Extract the (X, Y) coordinate from the center of the cell holding the provided text.  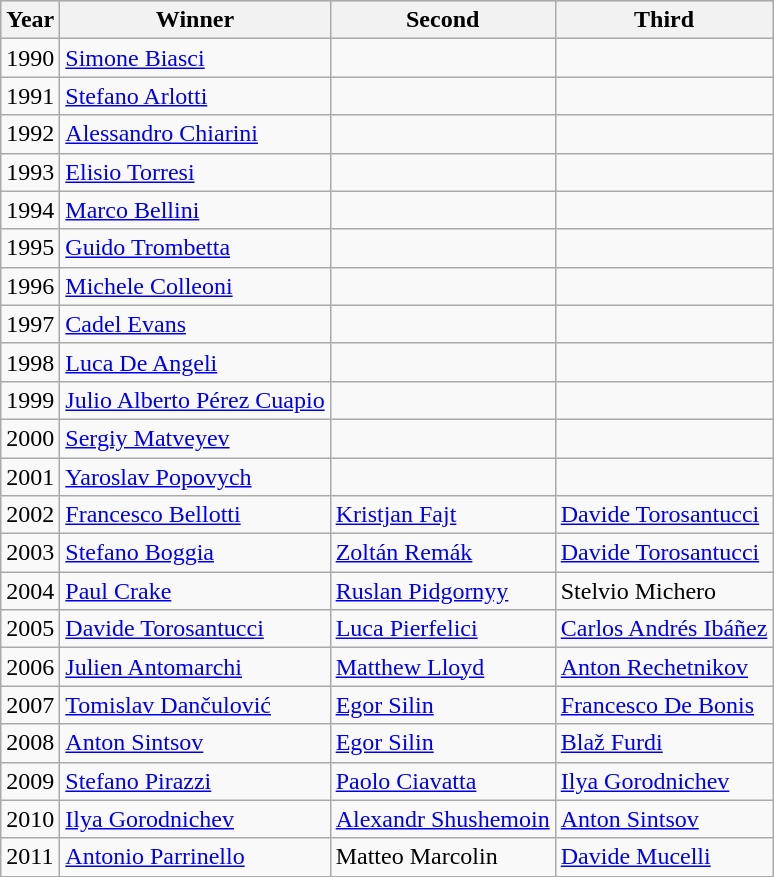
Second (442, 20)
2000 (30, 438)
Sergiy Matveyev (195, 438)
Luca De Angeli (195, 362)
Luca Pierfelici (442, 629)
Kristjan Fajt (442, 515)
1991 (30, 96)
Davide Mucelli (664, 857)
1998 (30, 362)
Paolo Ciavatta (442, 781)
Yaroslav Popovych (195, 477)
Third (664, 20)
Matteo Marcolin (442, 857)
1996 (30, 286)
Simone Biasci (195, 58)
Blaž Furdi (664, 743)
Stefano Arlotti (195, 96)
1992 (30, 134)
2006 (30, 667)
Stelvio Michero (664, 591)
1995 (30, 248)
Antonio Parrinello (195, 857)
Stefano Boggia (195, 553)
2009 (30, 781)
Francesco De Bonis (664, 705)
2010 (30, 819)
Julio Alberto Pérez Cuapio (195, 400)
Francesco Bellotti (195, 515)
Elisio Torresi (195, 172)
Marco Bellini (195, 210)
Carlos Andrés Ibáñez (664, 629)
1999 (30, 400)
2003 (30, 553)
Tomislav Dančulović (195, 705)
Alessandro Chiarini (195, 134)
2004 (30, 591)
2005 (30, 629)
Stefano Pirazzi (195, 781)
Cadel Evans (195, 324)
Anton Rechetnikov (664, 667)
1993 (30, 172)
Year (30, 20)
Zoltán Remák (442, 553)
1994 (30, 210)
Alexandr Shushemoin (442, 819)
2008 (30, 743)
Michele Colleoni (195, 286)
2001 (30, 477)
Matthew Lloyd (442, 667)
Guido Trombetta (195, 248)
Paul Crake (195, 591)
1997 (30, 324)
Winner (195, 20)
Ruslan Pidgornyy (442, 591)
2007 (30, 705)
1990 (30, 58)
2011 (30, 857)
2002 (30, 515)
Julien Antomarchi (195, 667)
